Output the [X, Y] coordinate of the center of the cell containing the given text.  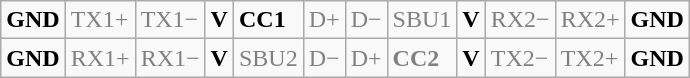
SBU2 [268, 58]
RX1+ [100, 58]
RX2− [520, 20]
SBU1 [422, 20]
CC2 [422, 58]
RX2+ [590, 20]
TX2+ [590, 58]
CC1 [268, 20]
TX1+ [100, 20]
TX2− [520, 58]
RX1− [170, 58]
TX1− [170, 20]
